Return the [X, Y] coordinate for the center point of the cell that contains the specified text.  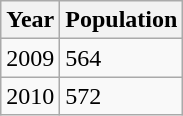
2009 [30, 58]
2010 [30, 96]
572 [122, 96]
Year [30, 20]
564 [122, 58]
Population [122, 20]
